Scan for the cell matching the given text and deliver its [X, Y] coordinate at center. 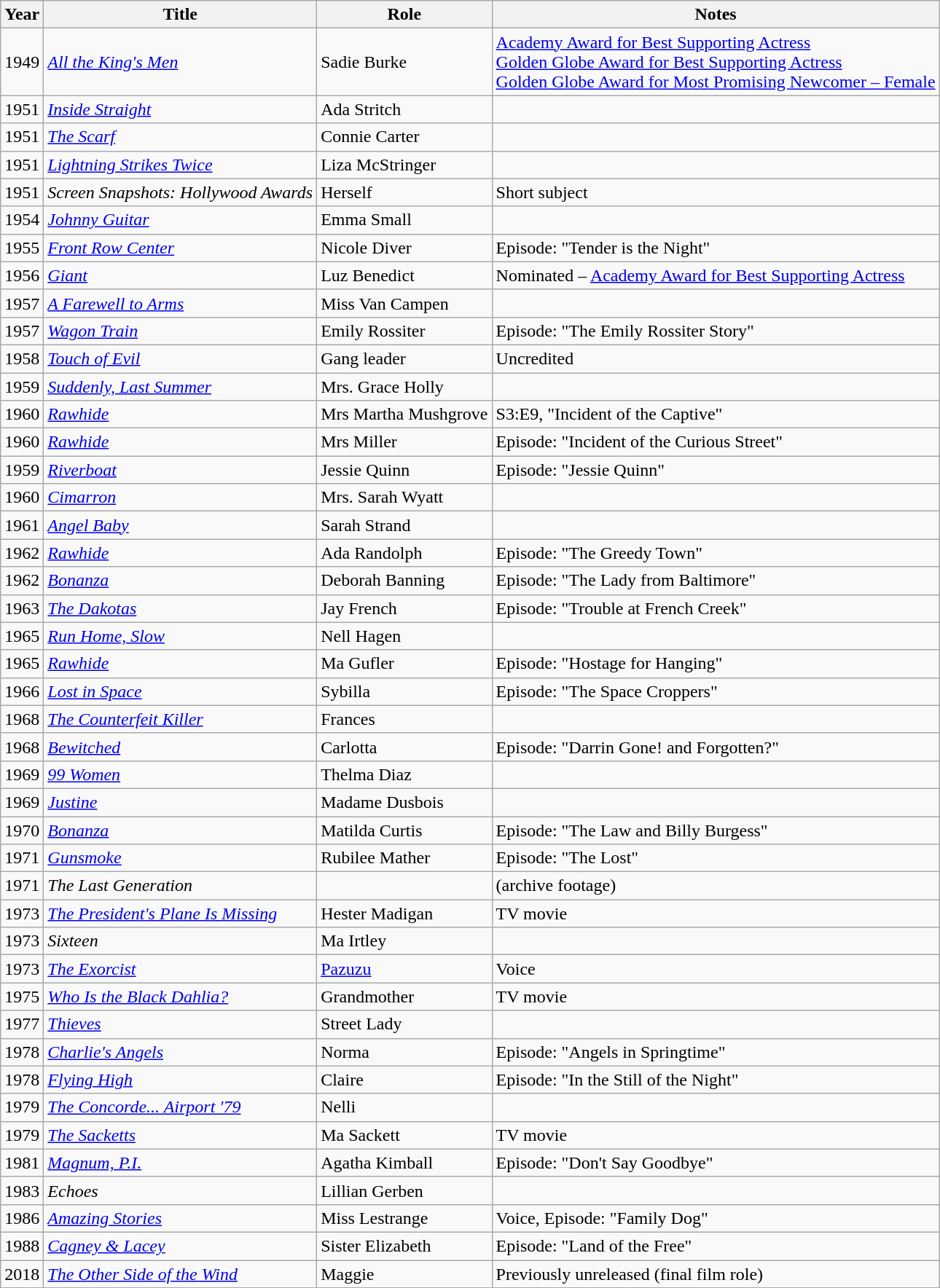
1988 [22, 1246]
Episode: "Jessie Quinn" [716, 470]
The Other Side of the Wind [181, 1274]
Voice, Episode: "Family Dog" [716, 1218]
Nominated – Academy Award for Best Supporting Actress [716, 275]
Angel Baby [181, 525]
Giant [181, 275]
Nicole Diver [404, 248]
Notes [716, 15]
Grandmother [404, 997]
1963 [22, 608]
Episode: "The Lost" [716, 858]
Echoes [181, 1190]
Inside Straight [181, 109]
Voice [716, 969]
Mrs. Grace Holly [404, 387]
Who Is the Black Dahlia? [181, 997]
Thelma Diaz [404, 774]
Emily Rossiter [404, 331]
Rubilee Mather [404, 858]
Mrs. Sarah Wyatt [404, 498]
Gang leader [404, 358]
1966 [22, 691]
Hester Madigan [404, 914]
Connie Carter [404, 137]
Episode: "Angels in Springtime" [716, 1052]
Sybilla [404, 691]
Episode: "In the Still of the Night" [716, 1080]
Ada Randolph [404, 553]
1956 [22, 275]
1977 [22, 1024]
1986 [22, 1218]
Episode: "Land of the Free" [716, 1246]
Lillian Gerben [404, 1190]
1949 [22, 62]
Gunsmoke [181, 858]
Jessie Quinn [404, 470]
Mrs Miller [404, 442]
Flying High [181, 1080]
The Sacketts [181, 1135]
Emma Small [404, 220]
Episode: "The Law and Billy Burgess" [716, 830]
Episode: "The Space Croppers" [716, 691]
(archive footage) [716, 886]
Amazing Stories [181, 1218]
Sister Elizabeth [404, 1246]
Jay French [404, 608]
Magnum, P.I. [181, 1163]
Episode: "The Greedy Town" [716, 553]
1983 [22, 1190]
Short subject [716, 192]
1981 [22, 1163]
Touch of Evil [181, 358]
Frances [404, 719]
Claire [404, 1080]
Episode: "Don't Say Goodbye" [716, 1163]
All the King's Men [181, 62]
Mrs Martha Mushgrove [404, 415]
S3:E9, "Incident of the Captive" [716, 415]
Front Row Center [181, 248]
Year [22, 15]
Lightning Strikes Twice [181, 165]
Matilda Curtis [404, 830]
Pazuzu [404, 969]
1975 [22, 997]
Sarah Strand [404, 525]
Previously unreleased (final film role) [716, 1274]
The Dakotas [181, 608]
Academy Award for Best Supporting ActressGolden Globe Award for Best Supporting ActressGolden Globe Award for Most Promising Newcomer – Female [716, 62]
Nell Hagen [404, 636]
Bewitched [181, 747]
Suddenly, Last Summer [181, 387]
Ma Sackett [404, 1135]
1954 [22, 220]
1958 [22, 358]
Cagney & Lacey [181, 1246]
Madame Dusbois [404, 802]
Lost in Space [181, 691]
Title [181, 15]
The Counterfeit Killer [181, 719]
Miss Van Campen [404, 303]
Deborah Banning [404, 581]
Herself [404, 192]
Sadie Burke [404, 62]
Thieves [181, 1024]
Ada Stritch [404, 109]
Role [404, 15]
The Last Generation [181, 886]
Episode: "Trouble at French Creek" [716, 608]
Norma [404, 1052]
1961 [22, 525]
Episode: "The Lady from Baltimore" [716, 581]
Episode: "Incident of the Curious Street" [716, 442]
Riverboat [181, 470]
99 Women [181, 774]
Episode: "The Emily Rossiter Story" [716, 331]
Episode: "Tender is the Night" [716, 248]
Cimarron [181, 498]
The Scarf [181, 137]
Run Home, Slow [181, 636]
Ma Gufler [404, 664]
Wagon Train [181, 331]
Carlotta [404, 747]
Episode: "Hostage for Hanging" [716, 664]
2018 [22, 1274]
Charlie's Angels [181, 1052]
A Farewell to Arms [181, 303]
Miss Lestrange [404, 1218]
Maggie [404, 1274]
Justine [181, 802]
The Concorde... Airport '79 [181, 1107]
The Exorcist [181, 969]
Uncredited [716, 358]
Liza McStringer [404, 165]
Luz Benedict [404, 275]
Nelli [404, 1107]
Sixteen [181, 941]
Ma Irtley [404, 941]
The President's Plane Is Missing [181, 914]
Johnny Guitar [181, 220]
Episode: "Darrin Gone! and Forgotten?" [716, 747]
Street Lady [404, 1024]
Agatha Kimball [404, 1163]
1970 [22, 830]
1955 [22, 248]
Screen Snapshots: Hollywood Awards [181, 192]
